Locate the cell with the specified text and output its (X, Y) center coordinate. 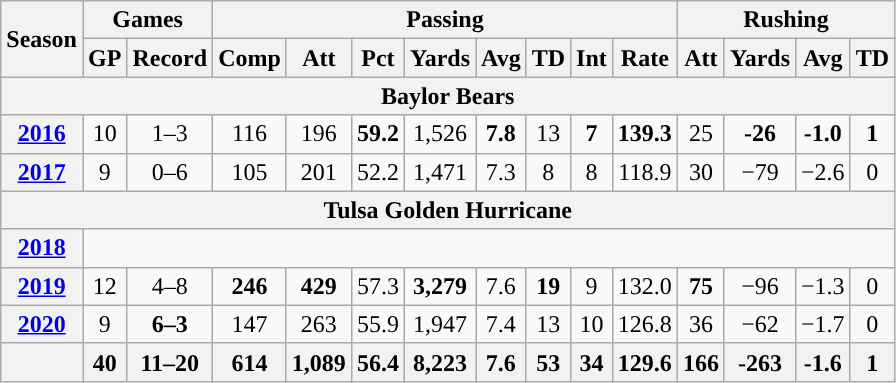
116 (250, 134)
-1.0 (824, 134)
-26 (760, 134)
−96 (760, 286)
105 (250, 172)
36 (700, 324)
57.3 (378, 286)
1,471 (440, 172)
2017 (42, 172)
Tulsa Golden Hurricane (448, 210)
−79 (760, 172)
75 (700, 286)
246 (250, 286)
132.0 (644, 286)
56.4 (378, 362)
196 (318, 134)
1,526 (440, 134)
Baylor Bears (448, 96)
6–3 (170, 324)
Int (592, 58)
126.8 (644, 324)
8,223 (440, 362)
30 (700, 172)
263 (318, 324)
429 (318, 286)
7.4 (502, 324)
166 (700, 362)
7.3 (502, 172)
−62 (760, 324)
GP (104, 58)
1,089 (318, 362)
−1.3 (824, 286)
-263 (760, 362)
139.3 (644, 134)
Games (147, 20)
2019 (42, 286)
Passing (446, 20)
Season (42, 39)
0–6 (170, 172)
59.2 (378, 134)
4–8 (170, 286)
2016 (42, 134)
2020 (42, 324)
7.8 (502, 134)
147 (250, 324)
25 (700, 134)
−1.7 (824, 324)
3,279 (440, 286)
34 (592, 362)
Rate (644, 58)
2018 (42, 248)
19 (548, 286)
40 (104, 362)
52.2 (378, 172)
−2.6 (824, 172)
Rushing (786, 20)
-1.6 (824, 362)
11–20 (170, 362)
55.9 (378, 324)
1–3 (170, 134)
Comp (250, 58)
614 (250, 362)
Pct (378, 58)
129.6 (644, 362)
53 (548, 362)
Record (170, 58)
1,947 (440, 324)
118.9 (644, 172)
7 (592, 134)
12 (104, 286)
201 (318, 172)
